Detect which cell encompasses the target text, then output its [x, y] center coordinate. 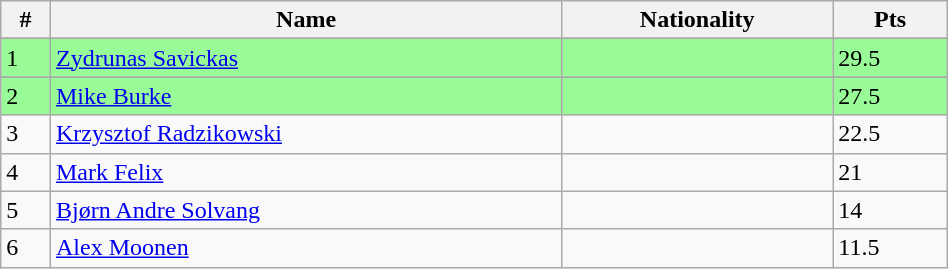
6 [26, 248]
5 [26, 210]
Mike Burke [306, 96]
Bjørn Andre Solvang [306, 210]
Krzysztof Radzikowski [306, 134]
Nationality [698, 20]
14 [890, 210]
22.5 [890, 134]
# [26, 20]
Name [306, 20]
3 [26, 134]
11.5 [890, 248]
27.5 [890, 96]
2 [26, 96]
Zydrunas Savickas [306, 58]
21 [890, 172]
4 [26, 172]
Alex Moonen [306, 248]
Mark Felix [306, 172]
29.5 [890, 58]
Pts [890, 20]
1 [26, 58]
